Find where the given text appears and provide that cell's center as (x, y) coordinate. 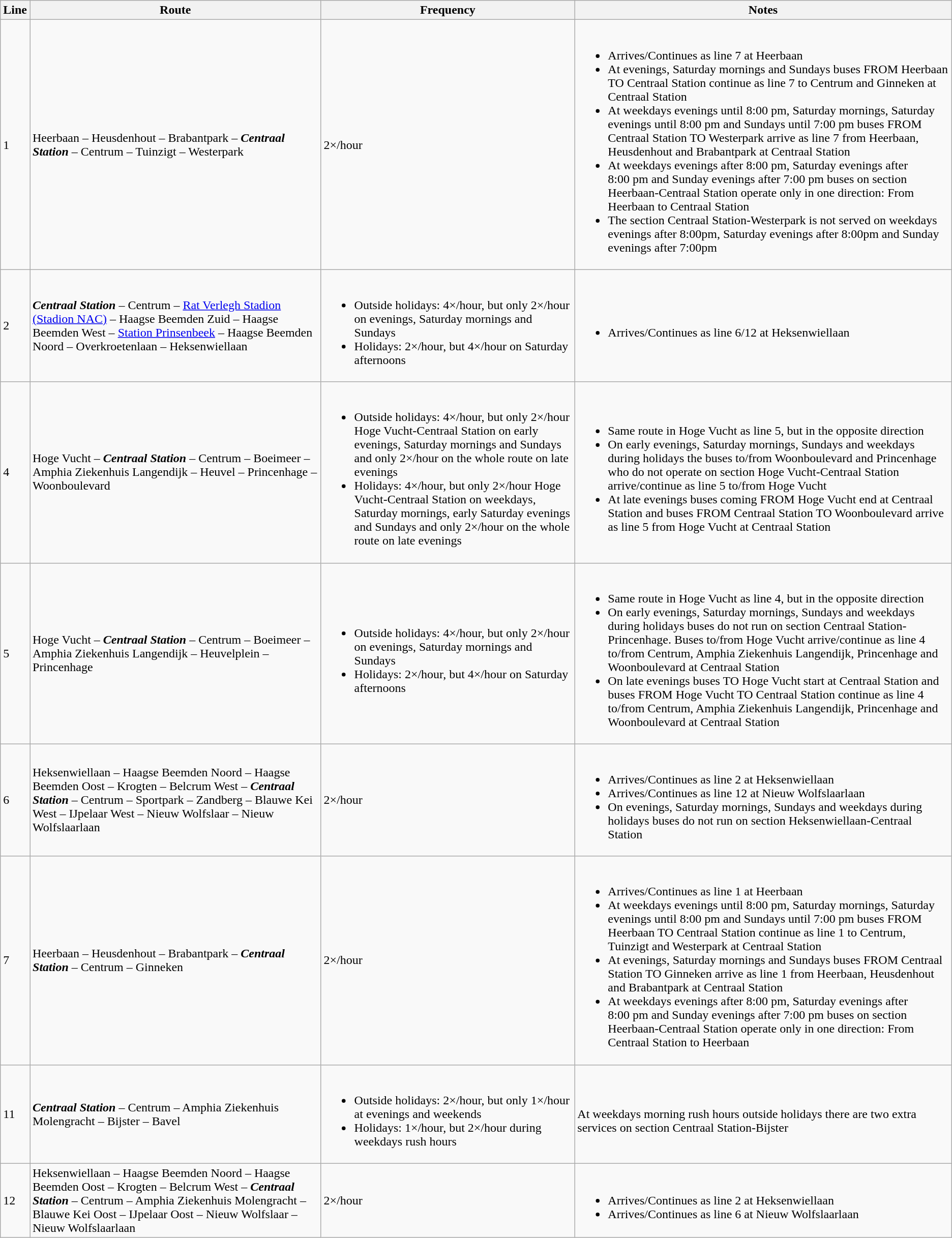
7 (15, 960)
2 (15, 325)
Hoge Vucht – Centraal Station – Centrum – Boeimeer – Amphia Ziekenhuis Langendijk – Heuvelplein – Princenhage (175, 653)
5 (15, 653)
4 (15, 472)
Frequency (448, 10)
Centraal Station – Centrum – Amphia Ziekenhuis Molengracht – Bijster – Bavel (175, 1114)
Arrives/Continues as line 6/12 at Heksenwiellaan (763, 325)
Outside holidays: 2×/hour, but only 1×/hour at evenings and weekendsHolidays: 1×/hour, but 2×/hour during weekdays rush hours (448, 1114)
Line (15, 10)
Notes (763, 10)
11 (15, 1114)
6 (15, 800)
At weekdays morning rush hours outside holidays there are two extra services on section Centraal Station-Bijster (763, 1114)
1 (15, 144)
Heerbaan – Heusdenhout – Brabantpark – Centraal Station – Centrum – Tuinzigt – Westerpark (175, 144)
Arrives/Continues as line 2 at HeksenwiellaanArrives/Continues as line 6 at Nieuw Wolfslaarlaan (763, 1200)
Hoge Vucht – Centraal Station – Centrum – Boeimeer – Amphia Ziekenhuis Langendijk – Heuvel – Princenhage – Woonboulevard (175, 472)
Route (175, 10)
12 (15, 1200)
Heerbaan – Heusdenhout – Brabantpark – Centraal Station – Centrum – Ginneken (175, 960)
